Pinpoint the cell where the given text exists, returning its (X, Y) midpoint coordinate. 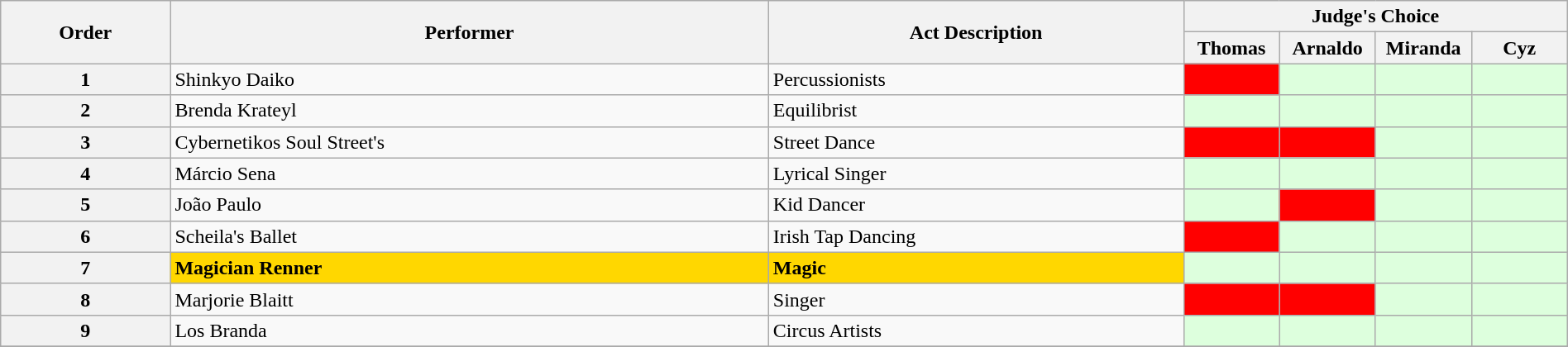
Brenda Krateyl (470, 111)
Scheila's Ballet (470, 236)
Singer (976, 299)
Los Branda (470, 330)
Magic (976, 268)
1 (86, 79)
7 (86, 268)
Kid Dancer (976, 205)
Marjorie Blaitt (470, 299)
Cybernetikos Soul Street's (470, 142)
4 (86, 173)
Judge's Choice (1375, 17)
Street Dance (976, 142)
Act Description (976, 32)
9 (86, 330)
Lyrical Singer (976, 173)
Arnaldo (1327, 48)
Cyz (1519, 48)
Miranda (1423, 48)
João Paulo (470, 205)
Shinkyo Daiko (470, 79)
Thomas (1231, 48)
Equilibrist (976, 111)
Percussionists (976, 79)
5 (86, 205)
Irish Tap Dancing (976, 236)
2 (86, 111)
Márcio Sena (470, 173)
Order (86, 32)
Performer (470, 32)
3 (86, 142)
Circus Artists (976, 330)
Magician Renner (470, 268)
8 (86, 299)
6 (86, 236)
